Locate the cell with the specified text and output its (x, y) center coordinate. 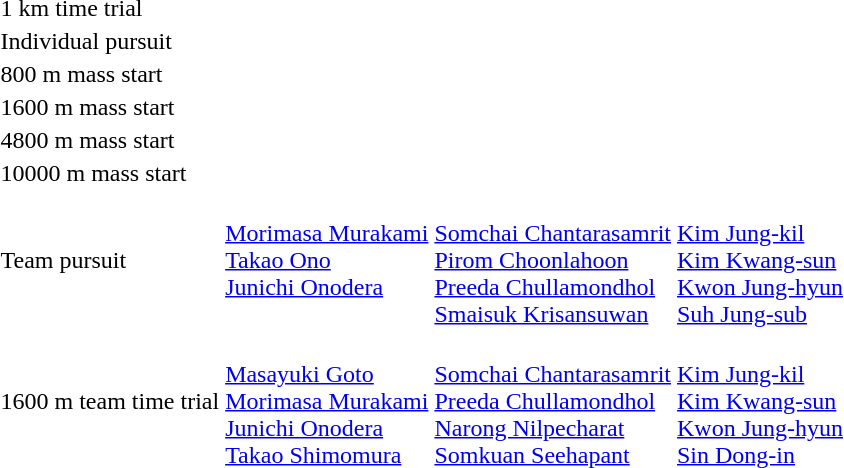
Somchai ChantarasamritPirom ChoonlahoonPreeda ChullamondholSmaisuk Krisansuwan (553, 260)
Morimasa MurakamiTakao OnoJunichi Onodera (327, 260)
